Provide the (x, y) coordinate of the cell's center where the given text is located.  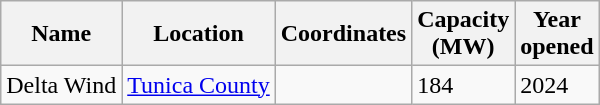
Capacity(MW) (464, 34)
Coordinates (343, 34)
Delta Wind (62, 85)
2024 (557, 85)
Tunica County (199, 85)
Name (62, 34)
Yearopened (557, 34)
Location (199, 34)
184 (464, 85)
